Return the (X, Y) coordinate for the center point of the cell that contains the specified text.  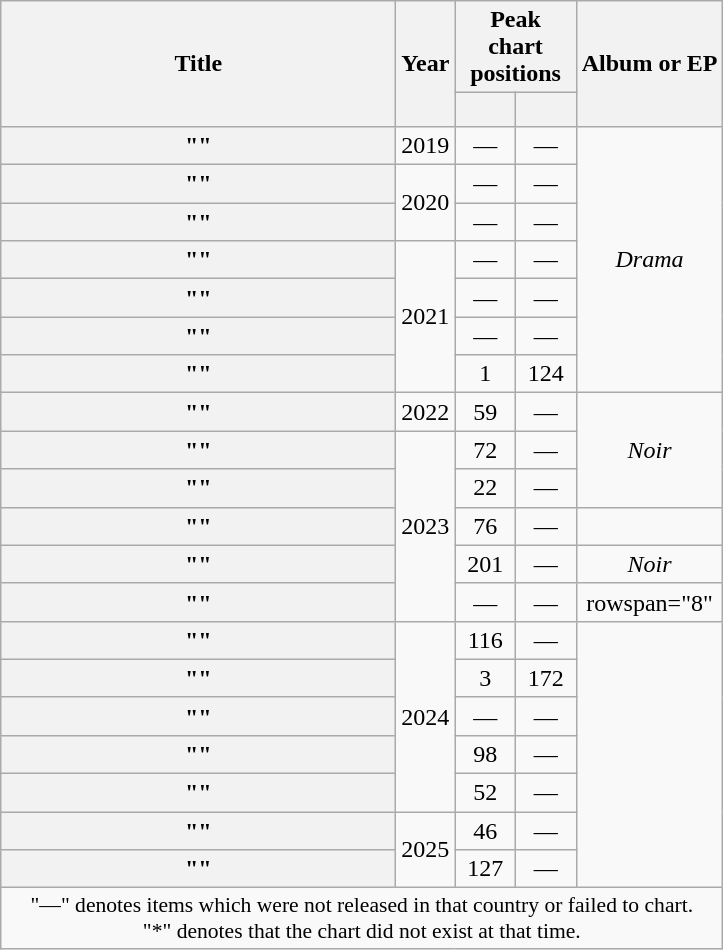
3 (486, 678)
Year (426, 64)
2020 (426, 203)
2024 (426, 716)
"—" denotes items which were not released in that country or failed to chart."*" denotes that the chart did not exist at that time. (362, 918)
rowspan="8" (650, 602)
22 (486, 488)
124 (546, 374)
98 (486, 754)
72 (486, 450)
Title (198, 64)
116 (486, 640)
2022 (426, 412)
Peak chart positions (516, 47)
52 (486, 793)
59 (486, 412)
172 (546, 678)
2023 (426, 526)
Drama (650, 259)
2025 (426, 850)
Album or EP (650, 64)
2019 (426, 145)
127 (486, 869)
76 (486, 526)
201 (486, 564)
2021 (426, 317)
46 (486, 831)
1 (486, 374)
